Locate the cell with the specified text and output its (X, Y) center coordinate. 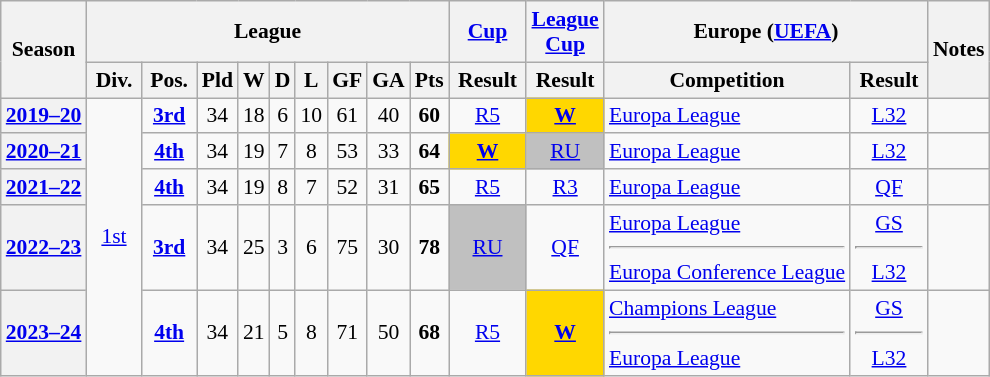
2021–22 (44, 187)
30 (388, 248)
Europe (UEFA) (766, 32)
75 (347, 248)
10 (311, 116)
65 (430, 187)
Europa LeagueEuropa Conference League (727, 248)
Pts (430, 80)
GA (388, 80)
60 (430, 116)
Pos. (170, 80)
78 (430, 248)
18 (254, 116)
21 (254, 333)
68 (430, 333)
5 (283, 333)
Notes (959, 50)
Competition (727, 80)
Div. (114, 80)
League (267, 32)
71 (347, 333)
League Cup (565, 32)
D (283, 80)
53 (347, 152)
61 (347, 116)
52 (347, 187)
40 (388, 116)
25 (254, 248)
R3 (565, 187)
GF (347, 80)
50 (388, 333)
Cup (488, 32)
L (311, 80)
1st (114, 237)
64 (430, 152)
Season (44, 50)
3 (283, 248)
2020–21 (44, 152)
33 (388, 152)
Pld (218, 80)
2023–24 (44, 333)
Champions LeagueEuropa League (727, 333)
2019–20 (44, 116)
31 (388, 187)
2022–23 (44, 248)
